Locate the cell with the specified text and output its [X, Y] center coordinate. 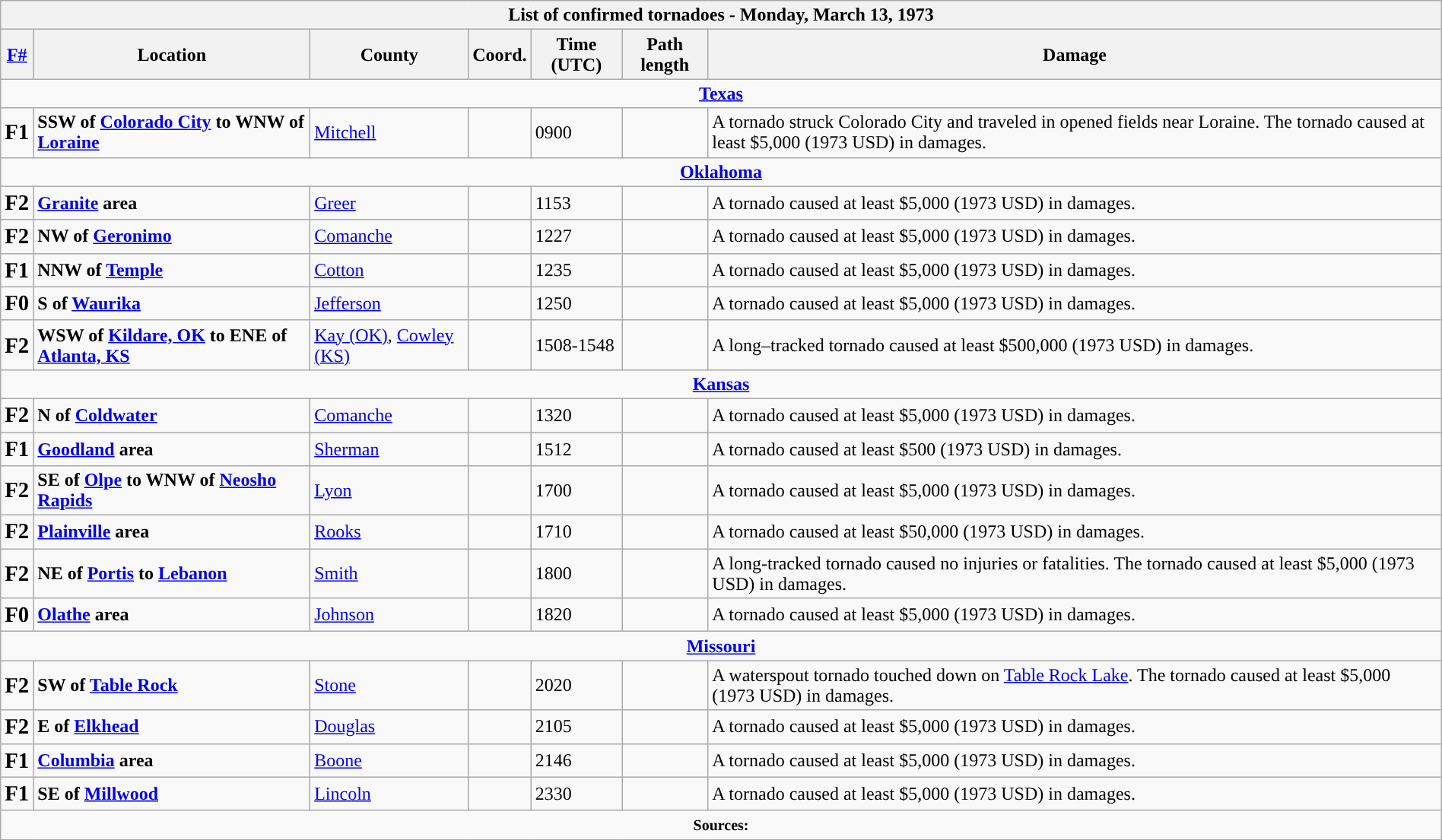
1320 [576, 415]
1512 [576, 449]
Olathe area [172, 615]
Lyon [389, 491]
Coord. [500, 55]
Time (UTC) [576, 55]
Granite area [172, 203]
1235 [576, 270]
A tornado caused at least $500 (1973 USD) in damages. [1075, 449]
A tornado struck Colorado City and traveled in opened fields near Loraine. The tornado caused at least $5,000 (1973 USD) in damages. [1075, 132]
1153 [576, 203]
Jefferson [389, 303]
Columbia area [172, 760]
A long–tracked tornado caused at least $500,000 (1973 USD) in damages. [1075, 345]
A waterspout tornado touched down on Table Rock Lake. The tornado caused at least $5,000 (1973 USD) in damages. [1075, 686]
Lincoln [389, 794]
Smith [389, 573]
NNW of Temple [172, 270]
Boone [389, 760]
F# [17, 55]
Missouri [721, 646]
S of Waurika [172, 303]
SSW of Colorado City to WNW of Loraine [172, 132]
Sources: [721, 825]
WSW of Kildare, OK to ENE of Atlanta, KS [172, 345]
1820 [576, 615]
E of Elkhead [172, 727]
Douglas [389, 727]
Path length [665, 55]
N of Coldwater [172, 415]
Location [172, 55]
Damage [1075, 55]
NE of Portis to Lebanon [172, 573]
Rooks [389, 532]
Texas [721, 94]
Plainville area [172, 532]
0900 [576, 132]
Oklahoma [721, 172]
Kansas [721, 384]
2330 [576, 794]
Stone [389, 686]
Mitchell [389, 132]
Goodland area [172, 449]
County [389, 55]
1508-1548 [576, 345]
Sherman [389, 449]
2020 [576, 686]
SE of Millwood [172, 794]
Kay (OK), Cowley (KS) [389, 345]
List of confirmed tornadoes - Monday, March 13, 1973 [721, 15]
A tornado caused at least $50,000 (1973 USD) in damages. [1075, 532]
SE of Olpe to WNW of Neosho Rapids [172, 491]
Cotton [389, 270]
NW of Geronimo [172, 236]
1710 [576, 532]
1800 [576, 573]
Johnson [389, 615]
1227 [576, 236]
1700 [576, 491]
SW of Table Rock [172, 686]
1250 [576, 303]
A long-tracked tornado caused no injuries or fatalities. The tornado caused at least $5,000 (1973 USD) in damages. [1075, 573]
Greer [389, 203]
2105 [576, 727]
2146 [576, 760]
